From the cell containing the given text, extract its center point as [X, Y] coordinate. 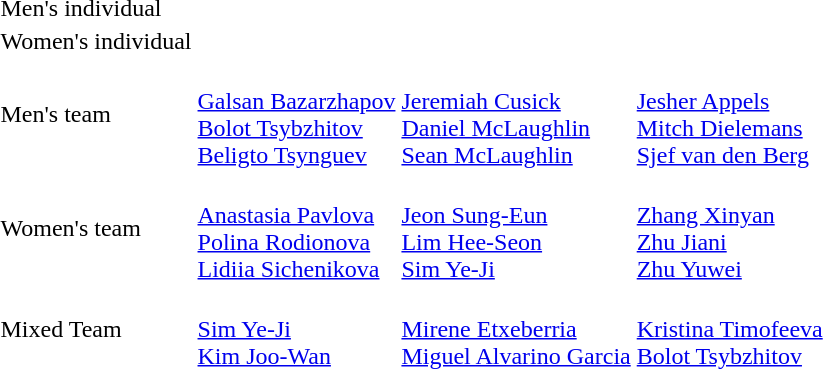
Galsan BazarzhapovBolot TsybzhitovBeligto Tsynguev [296, 114]
Jeremiah CusickDaniel McLaughlinSean McLaughlin [516, 114]
Jeon Sung-EunLim Hee-SeonSim Ye-Ji [516, 228]
Anastasia PavlovaPolina RodionovaLidiia Sichenikova [296, 228]
